From the cell containing the given text, extract its center point as [x, y] coordinate. 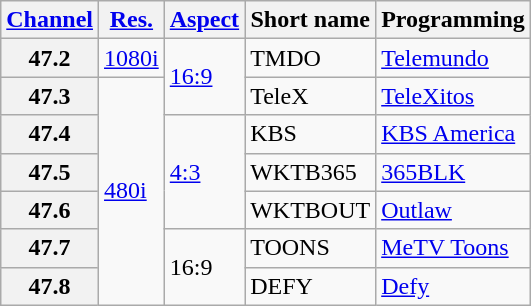
4:3 [204, 172]
KBS America [454, 134]
1080i [132, 58]
Res. [132, 20]
480i [132, 191]
TMDO [310, 58]
Channel [50, 20]
WKTBOUT [310, 210]
WKTB365 [310, 172]
KBS [310, 134]
Telemundo [454, 58]
Programming [454, 20]
Defy [454, 286]
47.4 [50, 134]
MeTV Toons [454, 248]
Aspect [204, 20]
47.6 [50, 210]
Short name [310, 20]
Outlaw [454, 210]
47.7 [50, 248]
DEFY [310, 286]
47.2 [50, 58]
TeleX [310, 96]
TOONS [310, 248]
47.8 [50, 286]
47.3 [50, 96]
47.5 [50, 172]
TeleXitos [454, 96]
365BLK [454, 172]
